Determine the (X, Y) coordinate at the center of the cell enclosing the given text.  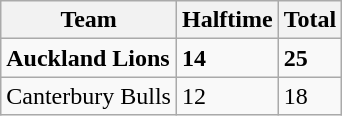
14 (227, 58)
Halftime (227, 20)
25 (310, 58)
Auckland Lions (89, 58)
Team (89, 20)
18 (310, 96)
Total (310, 20)
Canterbury Bulls (89, 96)
12 (227, 96)
